Output the (X, Y) coordinate of the center of the cell containing the given text.  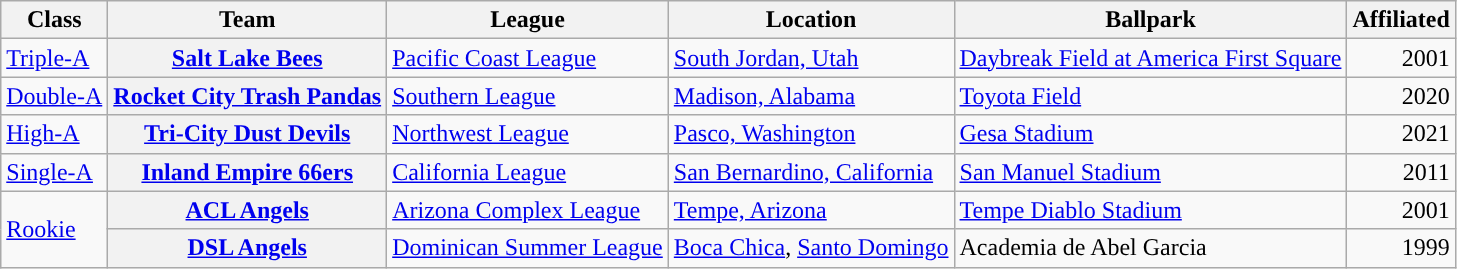
Gesa Stadium (1150, 134)
Tri-City Dust Devils (248, 134)
Triple-A (54, 58)
1999 (1401, 248)
Class (54, 20)
Rocket City Trash Pandas (248, 96)
Toyota Field (1150, 96)
Tempe, Arizona (811, 210)
Boca Chica, Santo Domingo (811, 248)
DSL Angels (248, 248)
ACL Angels (248, 210)
Northwest League (528, 134)
Rookie (54, 229)
League (528, 20)
Dominican Summer League (528, 248)
Tempe Diablo Stadium (1150, 210)
Double-A (54, 96)
Daybreak Field at America First Square (1150, 58)
Inland Empire 66ers (248, 172)
Single-A (54, 172)
Southern League (528, 96)
2020 (1401, 96)
Academia de Abel Garcia (1150, 248)
South Jordan, Utah (811, 58)
California League (528, 172)
Madison, Alabama (811, 96)
Salt Lake Bees (248, 58)
Team (248, 20)
Arizona Complex League (528, 210)
High-A (54, 134)
Pacific Coast League (528, 58)
Ballpark (1150, 20)
Pasco, Washington (811, 134)
Location (811, 20)
2011 (1401, 172)
San Bernardino, California (811, 172)
San Manuel Stadium (1150, 172)
2021 (1401, 134)
Affiliated (1401, 20)
